Search for the cell housing the specified text and yield its [X, Y] center coordinate. 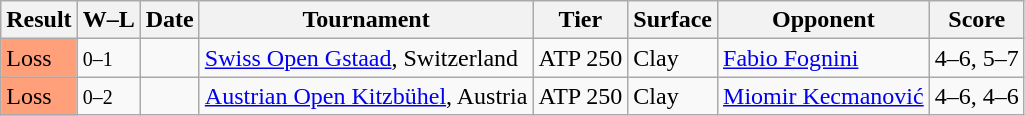
Surface [673, 20]
Score [976, 20]
Result [39, 20]
4–6, 5–7 [976, 58]
Miomir Kecmanović [824, 96]
Date [170, 20]
Fabio Fognini [824, 58]
4–6, 4–6 [976, 96]
Swiss Open Gstaad, Switzerland [366, 58]
Opponent [824, 20]
0–1 [108, 58]
0–2 [108, 96]
Austrian Open Kitzbühel, Austria [366, 96]
Tournament [366, 20]
W–L [108, 20]
Tier [580, 20]
